Determine the (x, y) coordinate at the center of the cell enclosing the given text.  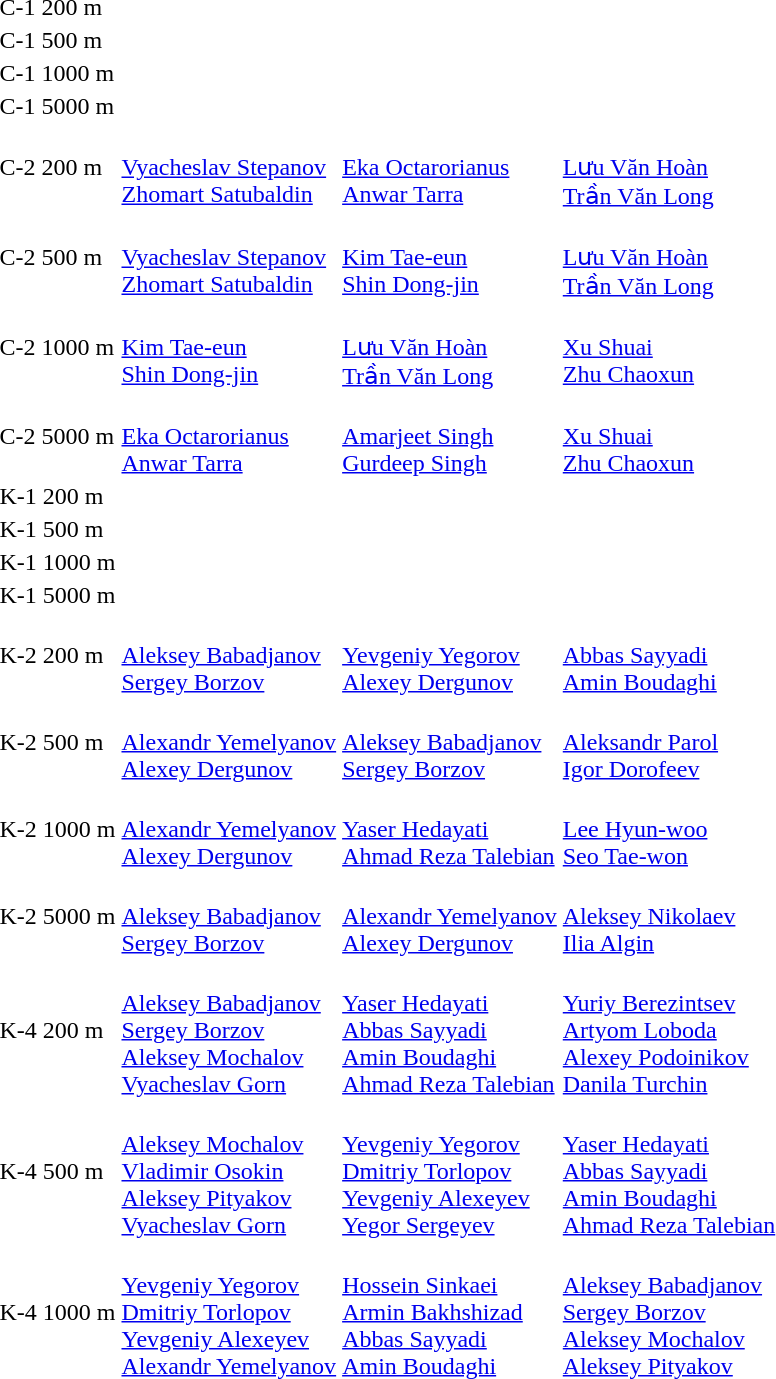
Amarjeet SinghGurdeep Singh (450, 436)
Lee Hyun-wooSeo Tae-won (668, 829)
Aleksey BabadjanovSergey BorzovAleksey MochalovVyacheslav Gorn (229, 1030)
Abbas SayyadiAmin Boudaghi (668, 655)
Aleksey MochalovVladimir OsokinAleksey PityakovVyacheslav Gorn (229, 1171)
Aleksandr ParolIgor Dorofeev (668, 742)
Yuriy BerezintsevArtyom LobodaAlexey PodoinikovDanila Turchin (668, 1030)
Yevgeniy YegorovAlexey Dergunov (450, 655)
Aleksey NikolaevIlia Algin (668, 916)
Yaser HedayatiAhmad Reza Talebian (450, 829)
Yevgeniy YegorovDmitriy TorlopovYevgeniy AlexeyevYegor Sergeyev (450, 1171)
